Return (X, Y) of the center of cell containing provided text 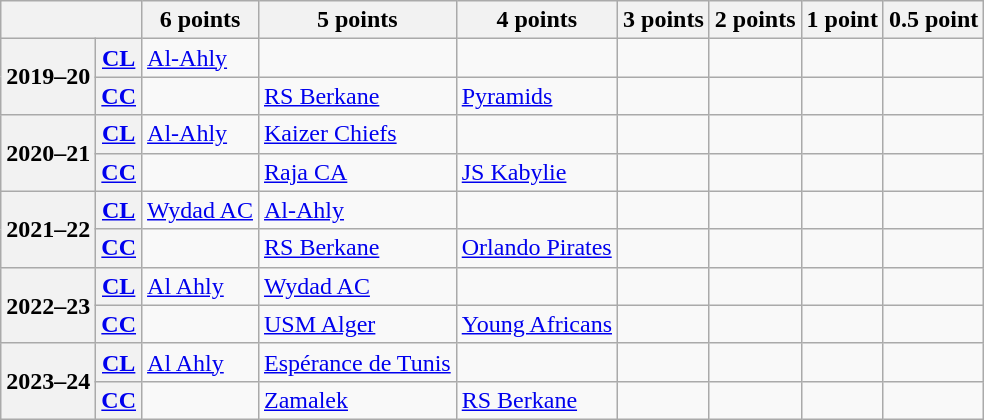
Espérance de Tunis (357, 362)
0.5 point (933, 20)
USM Alger (357, 324)
Pyramids (536, 96)
2022–23 (48, 305)
3 points (664, 20)
2 points (755, 20)
2021–22 (48, 229)
Kaizer Chiefs (357, 134)
Zamalek (357, 400)
2023–24 (48, 381)
2020–21 (48, 153)
Raja CA (357, 172)
Young Africans (536, 324)
4 points (536, 20)
Orlando Pirates (536, 248)
2019–20 (48, 77)
6 points (200, 20)
JS Kabylie (536, 172)
5 points (357, 20)
1 point (842, 20)
